Search for the cell housing the specified text and yield its (X, Y) center coordinate. 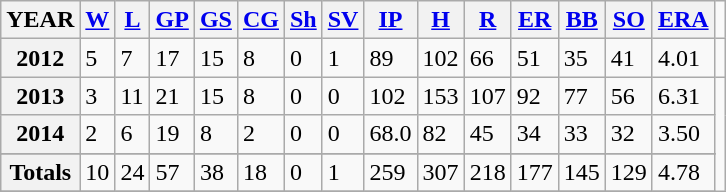
45 (488, 134)
11 (132, 96)
7 (132, 58)
GS (216, 20)
GP (172, 20)
17 (172, 58)
6 (132, 134)
IP (390, 20)
Sh (303, 20)
CG (260, 20)
H (440, 20)
35 (582, 58)
SV (343, 20)
32 (628, 134)
2012 (40, 58)
82 (440, 134)
218 (488, 172)
6.31 (683, 96)
34 (534, 134)
2013 (40, 96)
3 (98, 96)
68.0 (390, 134)
24 (132, 172)
R (488, 20)
ER (534, 20)
51 (534, 58)
10 (98, 172)
41 (628, 58)
Totals (40, 172)
89 (390, 58)
18 (260, 172)
307 (440, 172)
56 (628, 96)
4.78 (683, 172)
38 (216, 172)
57 (172, 172)
33 (582, 134)
21 (172, 96)
YEAR (40, 20)
SO (628, 20)
W (98, 20)
259 (390, 172)
2014 (40, 134)
177 (534, 172)
L (132, 20)
ERA (683, 20)
145 (582, 172)
BB (582, 20)
153 (440, 96)
66 (488, 58)
3.50 (683, 134)
5 (98, 58)
107 (488, 96)
129 (628, 172)
77 (582, 96)
19 (172, 134)
92 (534, 96)
4.01 (683, 58)
